Locate the cell with the specified text and output its (x, y) center coordinate. 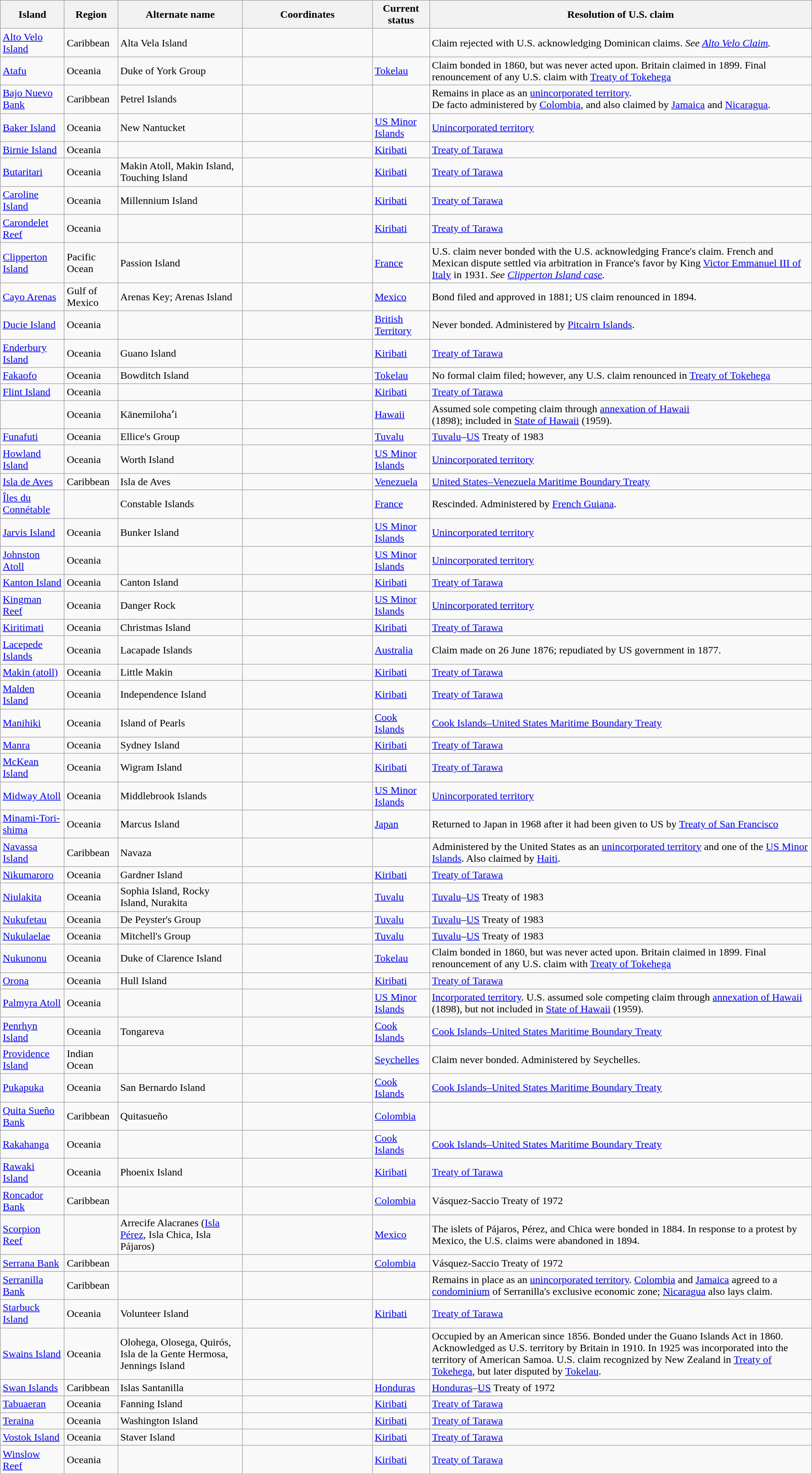
Returned to Japan in 1968 after it had been given to US by Treaty of San Francisco (620, 824)
Swains Island (33, 1354)
Ellice's Group (180, 437)
Funafuti (33, 437)
Kanton Island (33, 583)
Claim rejected with U.S. acknowledging Dominican claims. See Alto Velo Claim. (620, 43)
Quitasueño (180, 1116)
Atafu (33, 71)
Hawaii (401, 415)
Makin Atoll, Makin Island, Touching Island (180, 172)
Passion Island (180, 263)
Assumed sole competing claim through annexation of Hawaii(1898); included in State of Hawaii (1959). (620, 415)
Indian Ocean (91, 1060)
Petrel Islands (180, 99)
The islets of Pájaros, Pérez, and Chica were bonded in 1884. In response to a protest by Mexico, the U.S. claims were abandoned in 1894. (620, 1235)
Middlebrook Islands (180, 796)
Christmas Island (180, 627)
Serrana Bank (33, 1263)
Îles du Connétable (33, 504)
Niulakita (33, 897)
Quita Sueño Bank (33, 1116)
Kiritimati (33, 627)
Ducie Island (33, 325)
Manihiki (33, 723)
Sophia Island, Rocky Island, Nurakita (180, 897)
Baker Island (33, 128)
Islas Santanilla (180, 1388)
Palmyra Atoll (33, 1003)
Remains in place as an unincorporated territory.De facto administered by Colombia, and also claimed by Jamaica and Nicaragua. (620, 99)
Bowditch Island (180, 376)
Hull Island (180, 981)
Kingman Reef (33, 605)
Region (91, 15)
Mitchell's Group (180, 936)
Alto Velo Island (33, 43)
Duke of Clarence Island (180, 958)
British Territory (401, 325)
Tabuaeran (33, 1404)
Navassa Island (33, 852)
Administered by the United States as an unincorporated territory and one of the US Minor Islands. Also claimed by Haiti. (620, 852)
Canton Island (180, 583)
Makin (atoll) (33, 672)
Worth Island (180, 459)
Arenas Key; Arenas Island (180, 297)
No formal claim filed; however, any U.S. claim renounced in Treaty of Tokehega (620, 376)
Arrecife Alacranes (Isla Pérez, Isla Chica, Isla Pájaros) (180, 1235)
Olohega, Olosega, Quirós, Isla de la Gente Hermosa, Jennings Island (180, 1354)
Staver Island (180, 1437)
Malden Island (33, 694)
Claim never bonded. Administered by Seychelles. (620, 1060)
Nukulaelae (33, 936)
Gardner Island (180, 875)
Never bonded. Administered by Pitcairn Islands. (620, 325)
Vostok Island (33, 1437)
Enderbury Island (33, 353)
Claim made on 26 June 1876; repudiated by US government in 1877. (620, 650)
New Nantucket (180, 128)
Duke of York Group (180, 71)
Constable Islands (180, 504)
Venezuela (401, 482)
Current status (401, 15)
Providence Island (33, 1060)
Marcus Island (180, 824)
Australia (401, 650)
Rescinded. Administered by French Guiana. (620, 504)
Kānemilohaʻi (180, 415)
Lacapade Islands (180, 650)
Honduras (401, 1388)
Flint Island (33, 392)
Winslow Reef (33, 1460)
Manra (33, 745)
Howland Island (33, 459)
Minami-Tori-shima (33, 824)
McKean Island (33, 768)
Wigram Island (180, 768)
Guano Island (180, 353)
Navaza (180, 852)
Nukunonu (33, 958)
Incorporated territory. U.S. assumed sole competing claim through annexation of Hawaii (1898), but not included in State of Hawaii (1959). (620, 1003)
Bond filed and approved in 1881; US claim renounced in 1894. (620, 297)
Roncador Bank (33, 1201)
Cayo Arenas (33, 297)
Gulf of Mexico (91, 297)
Penrhyn Island (33, 1031)
Carondelet Reef (33, 228)
Volunteer Island (180, 1314)
Johnston Atoll (33, 561)
Lacepede Islands (33, 650)
Rakahanga (33, 1145)
Rawaki Island (33, 1172)
Nukufetau (33, 919)
Coordinates (307, 15)
Starbuck Island (33, 1314)
Island (33, 15)
Sydney Island (180, 745)
Swan Islands (33, 1388)
Fanning Island (180, 1404)
Danger Rock (180, 605)
Island of Pearls (180, 723)
Bunker Island (180, 532)
Little Makin (180, 672)
De Peyster's Group (180, 919)
Seychelles (401, 1060)
Independence Island (180, 694)
Tongareva (180, 1031)
Fakaofo (33, 376)
Nikumaroro (33, 875)
Clipperton Island (33, 263)
Japan (401, 824)
Phoenix Island (180, 1172)
Alta Vela Island (180, 43)
Resolution of U.S. claim (620, 15)
Alternate name (180, 15)
Washington Island (180, 1421)
Midway Atoll (33, 796)
Orona (33, 981)
Jarvis Island (33, 532)
Pukapuka (33, 1087)
Millennium Island (180, 200)
Birnie Island (33, 150)
Pacific Ocean (91, 263)
Caroline Island (33, 200)
San Bernardo Island (180, 1087)
United States–Venezuela Maritime Boundary Treaty (620, 482)
Teraina (33, 1421)
Butaritari (33, 172)
Serranilla Bank (33, 1285)
Bajo Nuevo Bank (33, 99)
Honduras–US Treaty of 1972 (620, 1388)
Scorpion Reef (33, 1235)
